Detect which cell encompasses the target text, then output its (X, Y) center coordinate. 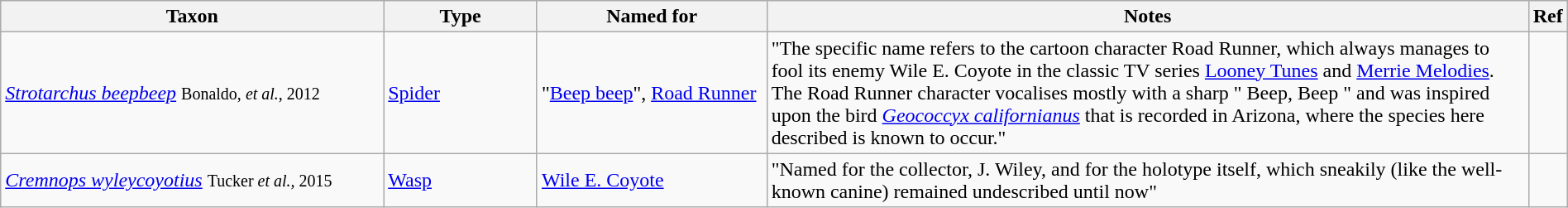
Spider (461, 93)
Named for (652, 17)
Strotarchus beepbeep Bonaldo, et al., 2012 (192, 93)
Cremnops wyleycoyotius Tucker et al., 2015 (192, 181)
"Named for the collector, J. Wiley, and for the holotype itself, which sneakily (like the well-known canine) remained undescribed until now" (1148, 181)
Type (461, 17)
Notes (1148, 17)
Wile E. Coyote (652, 181)
Taxon (192, 17)
"Beep beep", Road Runner (652, 93)
Wasp (461, 181)
Ref (1548, 17)
